Extract the (X, Y) coordinate from the center of the cell holding the provided text.  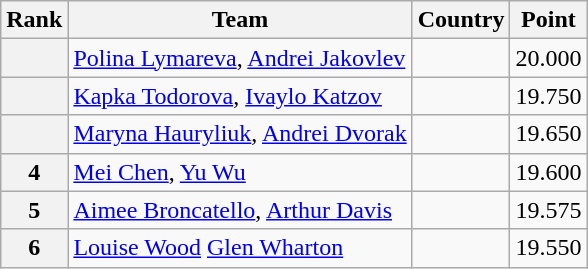
20.000 (548, 58)
Rank (34, 20)
Maryna Hauryliuk, Andrei Dvorak (240, 134)
Point (548, 20)
4 (34, 172)
Kapka Todorova, Ivaylo Katzov (240, 96)
Aimee Broncatello, Arthur Davis (240, 210)
Country (461, 20)
Polina Lymareva, Andrei Jakovlev (240, 58)
19.750 (548, 96)
Team (240, 20)
19.550 (548, 248)
6 (34, 248)
Louise Wood Glen Wharton (240, 248)
19.600 (548, 172)
Mei Chen, Yu Wu (240, 172)
19.575 (548, 210)
19.650 (548, 134)
5 (34, 210)
